Return the [X, Y] coordinate for the center point of the cell that contains the specified text.  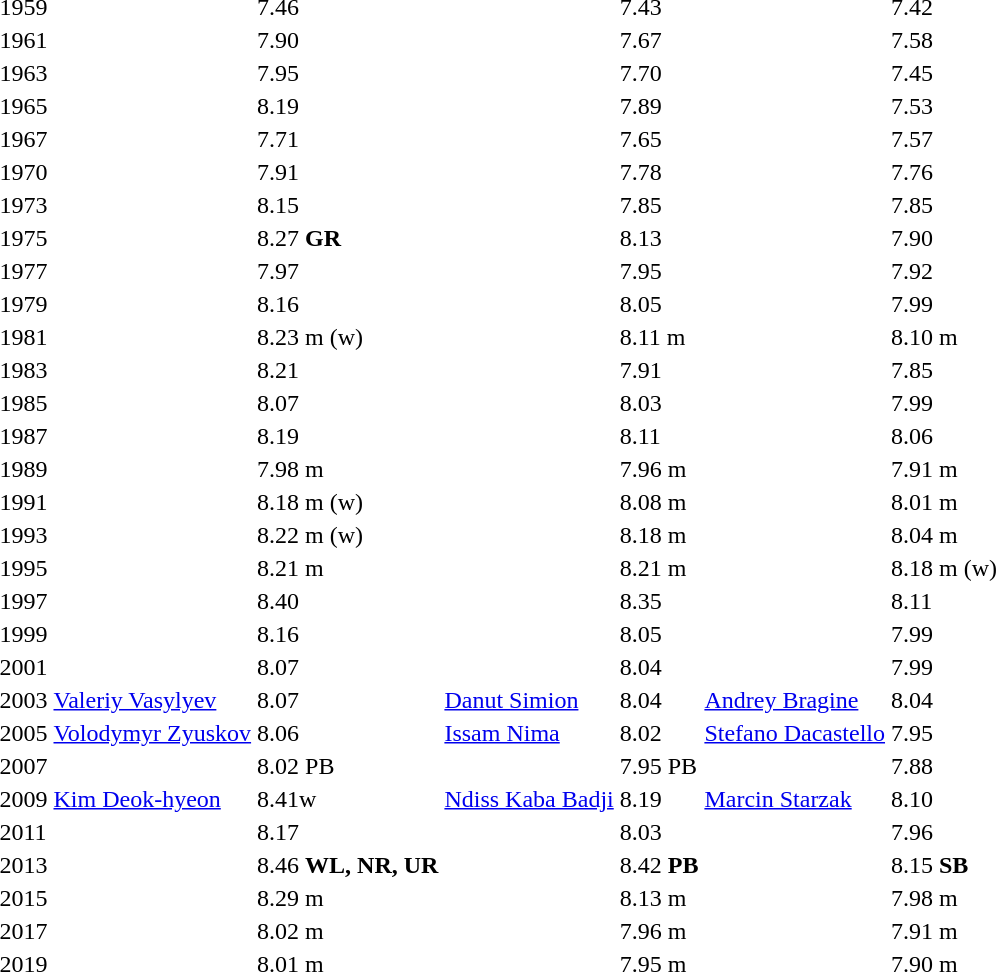
7.85 [659, 205]
Danut Simion [529, 700]
8.17 [348, 832]
8.08 m [659, 502]
8.11 [659, 436]
8.27 GR [348, 238]
8.41w [348, 799]
7.89 [659, 106]
Andrey Bragine [795, 700]
8.11 m [659, 337]
Volodymyr Zyuskov [152, 733]
8.18 m (w) [348, 502]
7.95 PB [659, 766]
Ndiss Kaba Badji [529, 799]
8.02 PB [348, 766]
8.18 m [659, 535]
8.06 [348, 733]
8.02 [659, 733]
7.90 [348, 40]
8.15 [348, 205]
7.70 [659, 73]
8.35 [659, 601]
8.13 m [659, 898]
8.46 WL, NR, UR [348, 865]
7.78 [659, 172]
7.67 [659, 40]
8.23 m (w) [348, 337]
8.29 m [348, 898]
Stefano Dacastello [795, 733]
Kim Deok-hyeon [152, 799]
Marcin Starzak [795, 799]
7.65 [659, 139]
7.97 [348, 271]
7.98 m [348, 469]
8.40 [348, 601]
Valeriy Vasylyev [152, 700]
8.02 m [348, 931]
Issam Nima [529, 733]
7.71 [348, 139]
8.22 m (w) [348, 535]
8.21 [348, 370]
8.13 [659, 238]
8.42 PB [659, 865]
